Extract the (x, y) coordinate from the center of the cell holding the provided text.  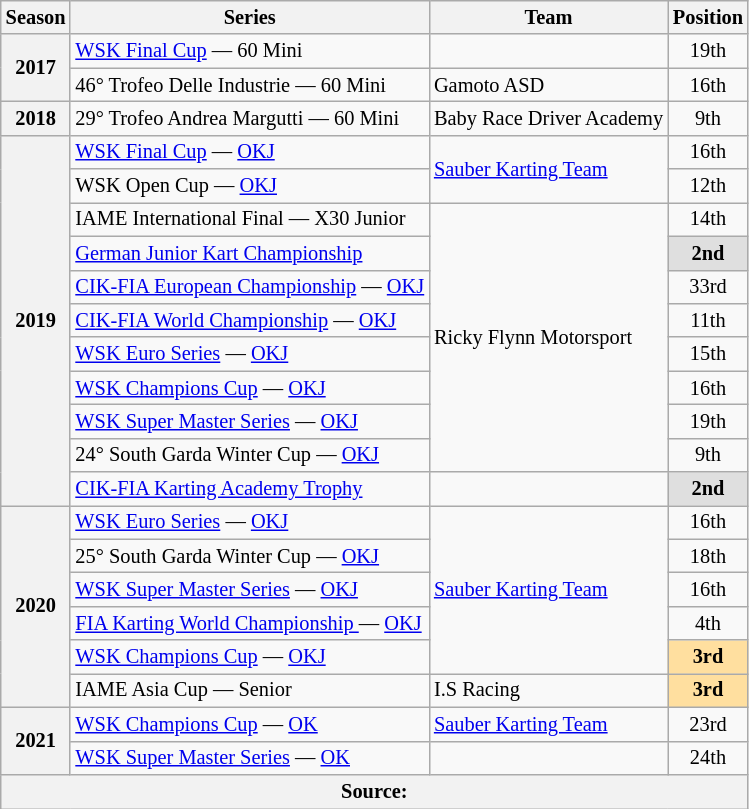
Season (36, 17)
14th (708, 219)
IAME International Final — X30 Junior (250, 219)
2019 (36, 320)
46° Trofeo Delle Industrie — 60 Mini (250, 85)
12th (708, 186)
29° Trofeo Andrea Margutti — 60 Mini (250, 118)
Team (548, 17)
11th (708, 320)
33rd (708, 287)
CIK-FIA European Championship — OKJ (250, 287)
German Junior Kart Championship (250, 253)
CIK-FIA Karting Academy Trophy (250, 489)
15th (708, 354)
Gamoto ASD (548, 85)
WSK Super Master Series — OK (250, 758)
IAME Asia Cup — Senior (250, 690)
2020 (36, 606)
18th (708, 556)
WSK Champions Cup — OK (250, 724)
Ricky Flynn Motorsport (548, 336)
Baby Race Driver Academy (548, 118)
Position (708, 17)
CIK-FIA World Championship — OKJ (250, 320)
23rd (708, 724)
2018 (36, 118)
WSK Open Cup — OKJ (250, 186)
24° South Garda Winter Cup — OKJ (250, 455)
25° South Garda Winter Cup — OKJ (250, 556)
4th (708, 623)
2017 (36, 68)
Source: (374, 791)
I.S Racing (548, 690)
WSK Final Cup — 60 Mini (250, 51)
2021 (36, 740)
FIA Karting World Championship — OKJ (250, 623)
WSK Final Cup — OKJ (250, 152)
24th (708, 758)
Series (250, 17)
